From the cell containing the given text, extract its center point as (x, y) coordinate. 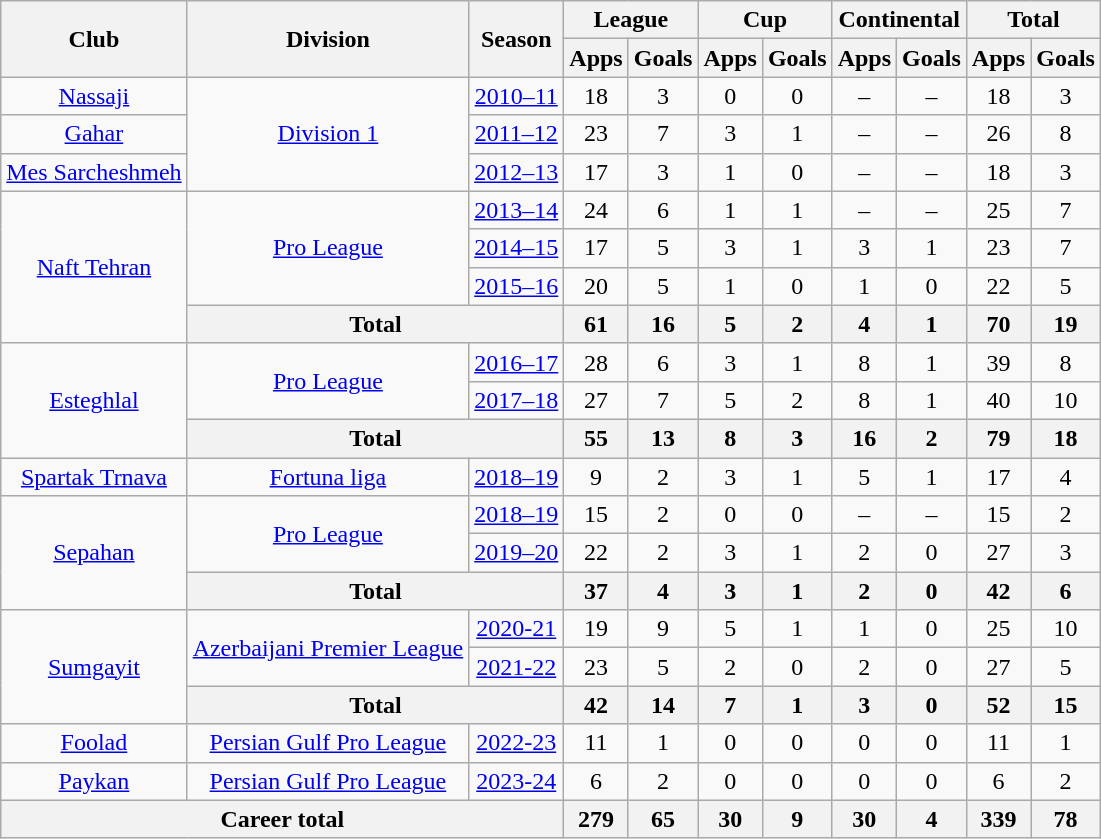
Naft Tehran (94, 267)
39 (998, 362)
13 (663, 438)
Fortuna liga (328, 477)
28 (596, 362)
2017–18 (516, 400)
2011–12 (516, 134)
2013–14 (516, 210)
2014–15 (516, 248)
Sepahan (94, 553)
70 (998, 324)
339 (998, 819)
Spartak Trnava (94, 477)
20 (596, 286)
2019–20 (516, 553)
2012–13 (516, 172)
2015–16 (516, 286)
League (631, 20)
Azerbaijani Premier League (328, 648)
24 (596, 210)
79 (998, 438)
Club (94, 39)
2023-24 (516, 781)
61 (596, 324)
Mes Sarcheshmeh (94, 172)
Esteghlal (94, 400)
37 (596, 591)
Gahar (94, 134)
Season (516, 39)
55 (596, 438)
52 (998, 705)
2020-21 (516, 629)
Cup (765, 20)
65 (663, 819)
Nassaji (94, 96)
Division 1 (328, 134)
Division (328, 39)
2021-22 (516, 667)
2022-23 (516, 743)
78 (1066, 819)
26 (998, 134)
2010–11 (516, 96)
279 (596, 819)
Continental (899, 20)
Career total (282, 819)
40 (998, 400)
Sumgayit (94, 667)
Paykan (94, 781)
Foolad (94, 743)
14 (663, 705)
2016–17 (516, 362)
